Locate the cell with the specified text and output its [X, Y] center coordinate. 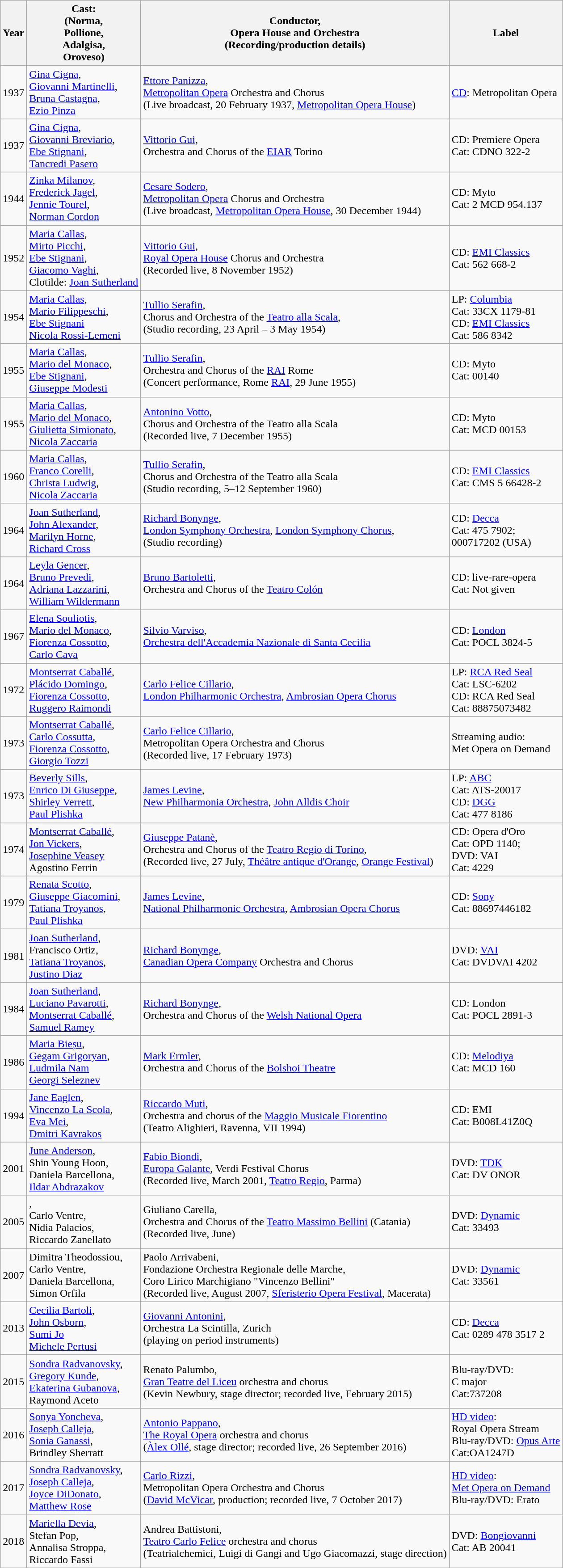
James Levine,National Philharmonic Orchestra, Ambrosian Opera Chorus [295, 903]
Silvio Varviso,Orchestra dell'Accademia Nazionale di Santa Cecilia [295, 636]
1979 [13, 903]
Sondra Radvanovsky,Joseph Calleja,Joyce DiDonato,Matthew Rose [84, 1488]
Maria Callas,Franco Corelli,Christa Ludwig,Nicola Zaccaria [84, 476]
Renata Scotto,Giuseppe Giacomini,Tatiana Troyanos,Paul Plishka [84, 903]
Montserrat Caballé,Jon Vickers,Josephine VeaseyAgostino Ferrin [84, 849]
Maria Callas,Mirto Picchi,Ebe Stignani,Giacomo Vaghi,Clotilde: Joan Sutherland [84, 258]
Antonio Pappano,The Royal Opera orchestra and chorus(Àlex Ollé, stage director; recorded live, 26 September 2016) [295, 1435]
Cast:(Norma,Pollione,Adalgisa,Oroveso) [84, 33]
James Levine,New Philharmonia Orchestra, John Alldis Choir [295, 797]
CD: live-rare-opera Cat: Not given [506, 583]
Elena Souliotis,Mario del Monaco,Fiorenza Cossotto,Carlo Cava [84, 636]
Cesare Sodero,Metropolitan Opera Chorus and Orchestra (Live broadcast, Metropolitan Opera House, 30 December 1944) [295, 198]
Streaming audio:Met Opera on Demand [506, 743]
Year [13, 33]
1986 [13, 1062]
LP: ABCCat: ATS-20017CD: DGGCat: 477 8186 [506, 797]
CD: MelodiyaCat: MCD 160 [506, 1062]
DVD: DynamicCat: 33493 [506, 1222]
Riccardo Muti,Orchestra and chorus of the Maggio Musicale Fiorentino(Teatro Alighieri, Ravenna, VII 1994) [295, 1116]
CD: Premiere Opera Cat: CDNO 322-2 [506, 146]
CD: DeccaCat: 475 7902;000717202 (USA) [506, 530]
Tullio Serafin,Chorus and Orchestra of the Teatro alla Scala(Studio recording, 5–12 September 1960) [295, 476]
Giuliano Carella,Orchestra and Chorus of the Teatro Massimo Bellini (Catania)(Recorded live, June) [295, 1222]
1952 [13, 258]
Carlo Rizzi,Metropolitan Opera Orchestra and Chorus(David McVicar, production; recorded live, 7 October 2017) [295, 1488]
DVD: VAICat: DVDVAI 4202 [506, 956]
Maria Callas,Mario del Monaco,Giulietta Simionato,Nicola Zaccaria [84, 424]
LP: ColumbiaCat: 33CX 1179-81CD: EMI ClassicsCat: 586 8342 [506, 317]
1967 [13, 636]
Bruno Bartoletti,Orchestra and Chorus of the Teatro Colón [295, 583]
HD video:Met Opera on DemandBlu-ray/DVD: Erato [506, 1488]
Giovanni Antonini,Orchestra La Scintilla, Zurich(playing on period instruments) [295, 1328]
2016 [13, 1435]
Dimitra Theodossiou,Carlo Ventre,Daniela Barcellona,Simon Orfila [84, 1275]
Carlo Felice Cillario,Metropolitan Opera Orchestra and Chorus(Recorded live, 17 February 1973) [295, 743]
1954 [13, 317]
CD: EMI ClassicsCat: CMS 5 66428-2 [506, 476]
Richard Bonynge,Canadian Opera Company Orchestra and Chorus [295, 956]
DVD: DynamicCat: 33561 [506, 1275]
CD: EMICat: B008L41Z0Q [506, 1116]
LP: RCA Red SealCat: LSC-6202CD: RCA Red SealCat: 88875073482 [506, 690]
2007 [13, 1275]
Leyla Gencer,Bruno Prevedi,Adriana Lazzarini,William Wildermann [84, 583]
,Carlo Ventre,Nidia Palacios,Riccardo Zanellato [84, 1222]
2015 [13, 1381]
Joan Sutherland,Luciano Pavarotti,Montserrat Caballé,Samuel Ramey [84, 1009]
CD: Myto Cat: 2 MCD 954.137 [506, 198]
Giuseppe Patanè,Orchestra and Chorus of the Teatro Regio di Torino,(Recorded live, 27 July, Théâtre antique d'Orange, Orange Festival) [295, 849]
Maria Callas,Mario Filippeschi,Ebe StignaniNicola Rossi-Lemeni [84, 317]
Gina Cigna,Giovanni Breviario,Ebe Stignani,Tancredi Pasero [84, 146]
CD: SonyCat: 88697446182 [506, 903]
Vittorio Gui,Orchestra and Chorus of the EIAR Torino [295, 146]
Cecilia Bartoli,John Osborn,Sumi JoMichele Pertusi [84, 1328]
Beverly Sills,Enrico Di Giuseppe,Shirley Verrett,Paul Plishka [84, 797]
Label [506, 33]
Blu-ray/DVD:C majorCat:737208 [506, 1381]
Maria Callas,Mario del Monaco,Ebe Stignani,Giuseppe Modesti [84, 370]
Richard Bonynge,London Symphony Orchestra, London Symphony Chorus,(Studio recording) [295, 530]
Zinka Milanov,Frederick Jagel,Jennie Tourel,Norman Cordon [84, 198]
1981 [13, 956]
CD: LondonCat: POCL 2891-3 [506, 1009]
Fabio Biondi,Europa Galante, Verdi Festival Chorus(Recorded live, March 2001, Teatro Regio, Parma) [295, 1168]
Richard Bonynge,Orchestra and Chorus of the Welsh National Opera [295, 1009]
2005 [13, 1222]
2001 [13, 1168]
Conductor,Opera House and Orchestra(Recording/production details) [295, 33]
Antonino Votto,Chorus and Orchestra of the Teatro alla Scala(Recorded live, 7 December 1955) [295, 424]
Maria Bieșu,Gegam Grigoryan,Ludmila NamGeorgi Seleznev [84, 1062]
CD: DeccaCat: 0289 478 3517 2 [506, 1328]
1944 [13, 198]
Sonya Yoncheva,Joseph Calleja,Sonia Ganassi,Brindley Sherratt [84, 1435]
CD: Metropolitan Opera [506, 92]
Tullio Serafin,Orchestra and Chorus of the RAI Rome(Concert performance, Rome RAI, 29 June 1955) [295, 370]
June Anderson,Shin Young Hoon,Daniela Barcellona,Ildar Abdrazakov [84, 1168]
Joan Sutherland,Francisco Ortiz,Tatiana Troyanos,Justino Diaz [84, 956]
Joan Sutherland,John Alexander,Marilyn Horne,Richard Cross [84, 530]
1960 [13, 476]
CD: MytoCat: MCD 00153 [506, 424]
Tullio Serafin,Chorus and Orchestra of the Teatro alla Scala,(Studio recording, 23 April – 3 May 1954) [295, 317]
2018 [13, 1541]
Carlo Felice Cillario,London Philharmonic Orchestra, Ambrosian Opera Chorus [295, 690]
HD video:Royal Opera StreamBlu-ray/DVD: Opus ArteCat:OA1247D [506, 1435]
Andrea Battistoni,Teatro Carlo Felice orchestra and chorus(Teatrialchemici, Luigi di Gangi and Ugo Giacomazzi, stage direction) [295, 1541]
1994 [13, 1116]
Ettore Panizza,Metropolitan Opera Orchestra and Chorus(Live broadcast, 20 February 1937, Metropolitan Opera House) [295, 92]
DVD: BongiovanniCat: AB 20041 [506, 1541]
Renato Palumbo,Gran Teatre del Liceu orchestra and chorus(Kevin Newbury, stage director; recorded live, February 2015) [295, 1381]
2013 [13, 1328]
Mark Ermler,Orchestra and Chorus of the Bolshoi Theatre [295, 1062]
Sondra Radvanovsky,Gregory Kunde,Ekaterina Gubanova,Raymond Aceto [84, 1381]
CD: EMI ClassicsCat: 562 668-2 [506, 258]
1974 [13, 849]
Jane Eaglen,Vincenzo La Scola,Eva Mei,Dmitri Kavrakos [84, 1116]
CD: Opera d'OroCat: OPD 1140;DVD: VAICat: 4229 [506, 849]
CD: LondonCat: POCL 3824-5 [506, 636]
Gina Cigna,Giovanni Martinelli,Bruna Castagna,Ezio Pinza [84, 92]
1972 [13, 690]
Montserrat Caballé,Plácido Domingo,Fiorenza Cossotto,Ruggero Raimondi [84, 690]
2017 [13, 1488]
Montserrat Caballé,Carlo Cossutta,Fiorenza Cossotto,Giorgio Tozzi [84, 743]
1984 [13, 1009]
CD: Myto Cat: 00140 [506, 370]
Vittorio Gui,Royal Opera House Chorus and Orchestra(Recorded live, 8 November 1952) [295, 258]
DVD: TDKCat: DV ONOR [506, 1168]
Mariella Devia,Stefan Pop,Annalisa Stroppa,Riccardo Fassi [84, 1541]
